Return [x, y] of the center of cell containing provided text 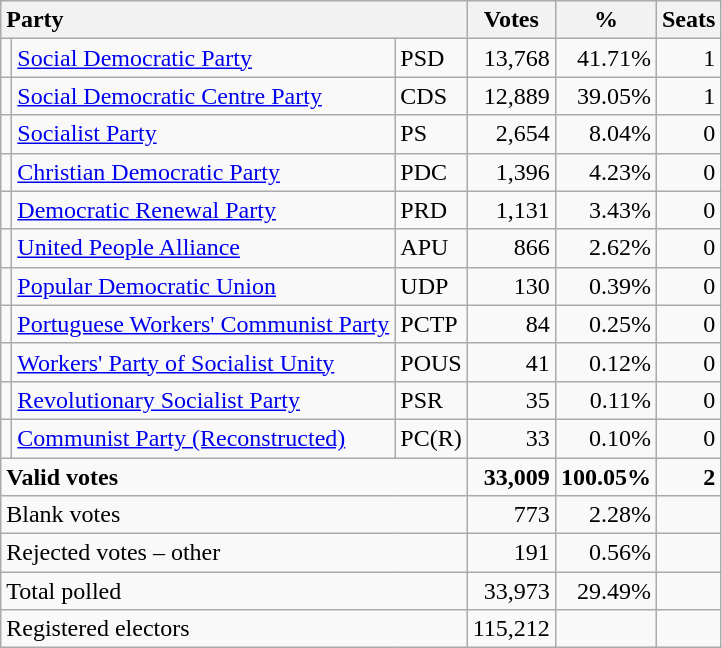
Democratic Renewal Party [204, 210]
Socialist Party [204, 134]
8.04% [606, 134]
Social Democratic Party [204, 58]
Blank votes [234, 515]
United People Alliance [204, 248]
Communist Party (Reconstructed) [204, 438]
PC(R) [431, 438]
0.56% [606, 553]
Valid votes [234, 477]
41.71% [606, 58]
115,212 [511, 629]
866 [511, 248]
2.62% [606, 248]
2 [688, 477]
13,768 [511, 58]
PS [431, 134]
2.28% [606, 515]
Seats [688, 20]
Revolutionary Socialist Party [204, 400]
CDS [431, 96]
191 [511, 553]
0.11% [606, 400]
Social Democratic Centre Party [204, 96]
Christian Democratic Party [204, 172]
0.10% [606, 438]
41 [511, 362]
84 [511, 324]
39.05% [606, 96]
PCTP [431, 324]
35 [511, 400]
0.12% [606, 362]
0.39% [606, 286]
Party [234, 20]
100.05% [606, 477]
3.43% [606, 210]
2,654 [511, 134]
Votes [511, 20]
PDC [431, 172]
POUS [431, 362]
Registered electors [234, 629]
Rejected votes – other [234, 553]
Total polled [234, 591]
Workers' Party of Socialist Unity [204, 362]
1,396 [511, 172]
130 [511, 286]
33,009 [511, 477]
Portuguese Workers' Communist Party [204, 324]
33 [511, 438]
33,973 [511, 591]
UDP [431, 286]
PRD [431, 210]
12,889 [511, 96]
PSD [431, 58]
1,131 [511, 210]
4.23% [606, 172]
APU [431, 248]
Popular Democratic Union [204, 286]
0.25% [606, 324]
% [606, 20]
29.49% [606, 591]
PSR [431, 400]
773 [511, 515]
